Capture the cell that displays the provided text and extract its (x, y) central coordinate. 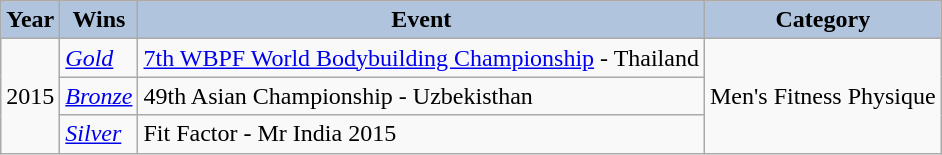
Silver (99, 134)
Gold (99, 58)
Year (30, 20)
49th Asian Championship - Uzbekisthan (421, 96)
Wins (99, 20)
Event (421, 20)
Bronze (99, 96)
7th WBPF World Bodybuilding Championship - Thailand (421, 58)
2015 (30, 96)
Fit Factor - Mr India 2015 (421, 134)
Men's Fitness Physique (822, 96)
Category (822, 20)
